Search for the cell housing the specified text and yield its [X, Y] center coordinate. 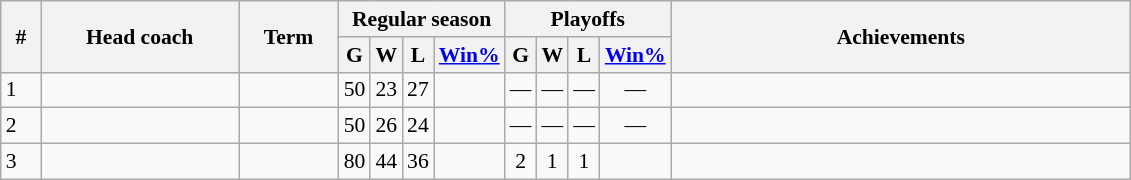
3 [21, 162]
Head coach [140, 36]
Regular season [422, 19]
36 [418, 162]
24 [418, 126]
27 [418, 90]
26 [386, 126]
23 [386, 90]
# [21, 36]
Achievements [901, 36]
80 [355, 162]
Playoffs [588, 19]
44 [386, 162]
Term [288, 36]
